Detect which cell encompasses the target text, then output its [x, y] center coordinate. 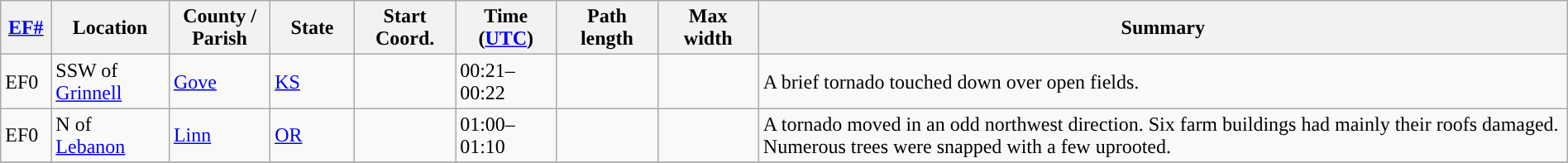
A tornado moved in an odd northwest direction. Six farm buildings had mainly their roofs damaged. Numerous trees were snapped with a few uprooted. [1163, 136]
Path length [607, 28]
Gove [219, 81]
State [313, 28]
Time (UTC) [506, 28]
A brief tornado touched down over open fields. [1163, 81]
00:21–00:22 [506, 81]
Location [111, 28]
01:00–01:10 [506, 136]
KS [313, 81]
Linn [219, 136]
Max width [708, 28]
SSW of Grinnell [111, 81]
Summary [1163, 28]
EF# [26, 28]
OR [313, 136]
County / Parish [219, 28]
Start Coord. [404, 28]
N of Lebanon [111, 136]
